Identify which cell holds the provided text, then report its (x, y) central coordinate. 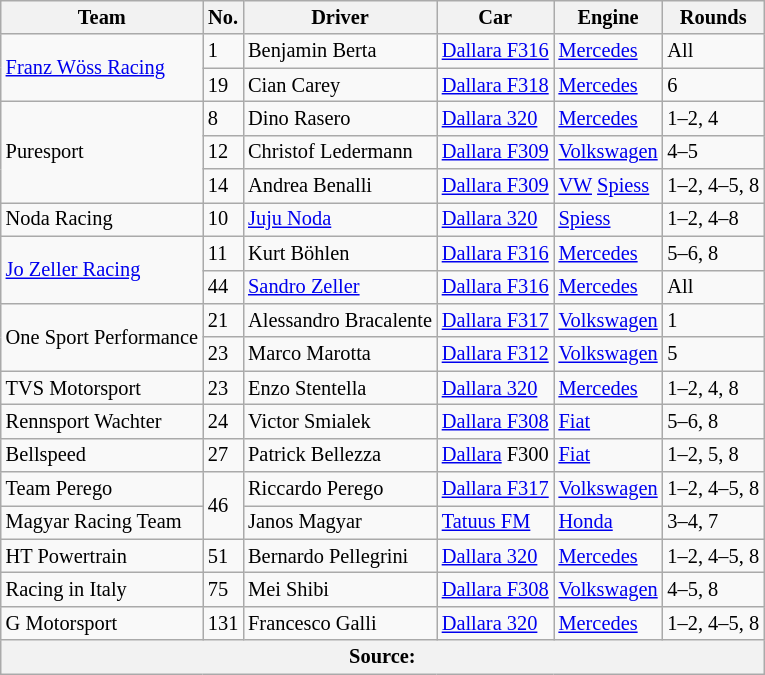
Car (496, 17)
Team (102, 17)
75 (223, 589)
Dallara F312 (496, 354)
Sandro Zeller (340, 287)
12 (223, 152)
Jo Zeller Racing (102, 270)
Magyar Racing Team (102, 522)
Alessandro Bracalente (340, 320)
VW Spiess (608, 186)
Riccardo Perego (340, 489)
14 (223, 186)
Enzo Stentella (340, 388)
10 (223, 219)
21 (223, 320)
4–5 (714, 152)
Driver (340, 17)
HT Powertrain (102, 556)
Racing in Italy (102, 589)
Tatuus FM (496, 522)
1–2, 4–8 (714, 219)
46 (223, 506)
Rounds (714, 17)
8 (223, 118)
Kurt Böhlen (340, 253)
Patrick Bellezza (340, 455)
One Sport Performance (102, 336)
6 (714, 85)
51 (223, 556)
44 (223, 287)
Andrea Benalli (340, 186)
G Motorsport (102, 623)
Benjamin Berta (340, 51)
Victor Smialek (340, 421)
1–2, 4, 8 (714, 388)
1–2, 4 (714, 118)
Christof Ledermann (340, 152)
TVS Motorsport (102, 388)
3–4, 7 (714, 522)
27 (223, 455)
Dallara F300 (496, 455)
4–5, 8 (714, 589)
Cian Carey (340, 85)
Bellspeed (102, 455)
Spiess (608, 219)
Mei Shibi (340, 589)
Marco Marotta (340, 354)
131 (223, 623)
Honda (608, 522)
Source: (382, 657)
Puresport (102, 152)
Engine (608, 17)
Francesco Galli (340, 623)
Rennsport Wachter (102, 421)
24 (223, 421)
Team Perego (102, 489)
19 (223, 85)
Dino Rasero (340, 118)
Juju Noda (340, 219)
Bernardo Pellegrini (340, 556)
No. (223, 17)
1–2, 5, 8 (714, 455)
5 (714, 354)
11 (223, 253)
Noda Racing (102, 219)
Franz Wöss Racing (102, 68)
Janos Magyar (340, 522)
Dallara F318 (496, 85)
